Output the [x, y] coordinate of the center of the cell containing the given text.  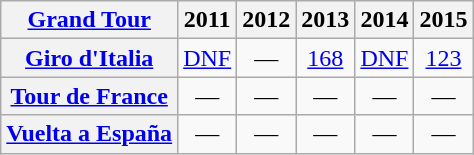
2012 [266, 20]
123 [444, 58]
Giro d'Italia [90, 58]
2014 [384, 20]
Tour de France [90, 96]
Grand Tour [90, 20]
2015 [444, 20]
2013 [326, 20]
2011 [208, 20]
Vuelta a España [90, 134]
168 [326, 58]
